Detect which cell encompasses the target text, then output its (X, Y) center coordinate. 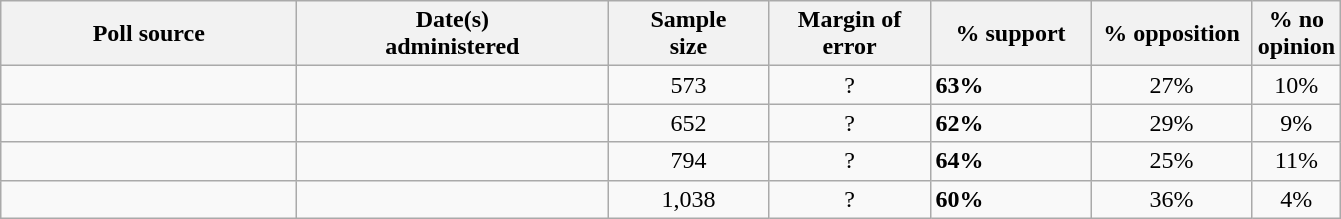
11% (1296, 161)
63% (1010, 85)
Samplesize (688, 34)
1,038 (688, 199)
794 (688, 161)
25% (1172, 161)
9% (1296, 123)
573 (688, 85)
652 (688, 123)
27% (1172, 85)
10% (1296, 85)
62% (1010, 123)
% support (1010, 34)
Poll source (149, 34)
64% (1010, 161)
60% (1010, 199)
29% (1172, 123)
Date(s)administered (452, 34)
Margin oferror (850, 34)
4% (1296, 199)
% opposition (1172, 34)
% no opinion (1296, 34)
36% (1172, 199)
